Locate the cell with the specified text and output its (X, Y) center coordinate. 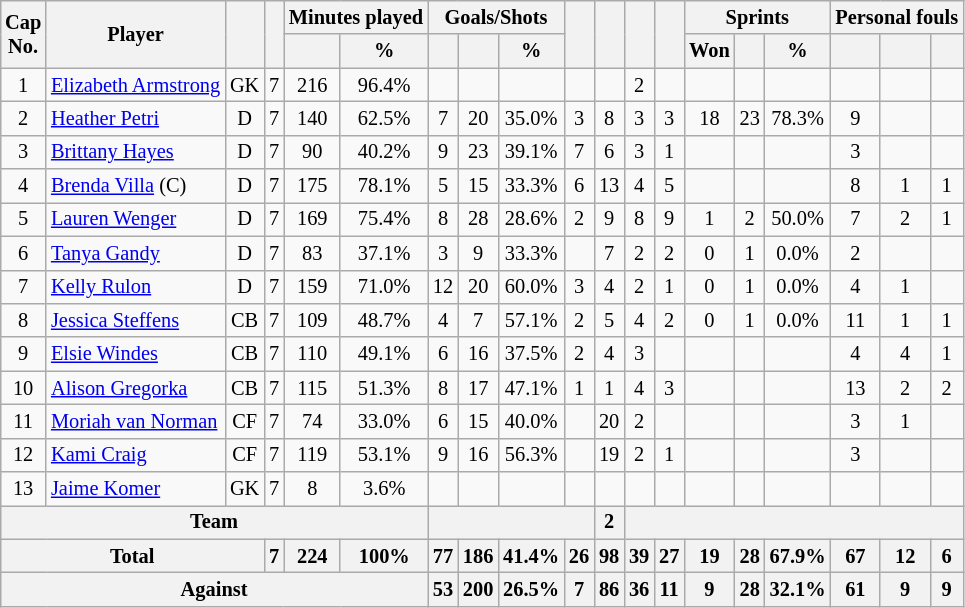
39.1% (531, 152)
Moriah van Norman (136, 421)
Player (136, 34)
115 (312, 388)
83 (312, 253)
60.0% (531, 287)
40.0% (531, 421)
96.4% (384, 85)
57.1% (531, 320)
Brittany Hayes (136, 152)
Jessica Steffens (136, 320)
186 (478, 556)
40.2% (384, 152)
Kami Craig (136, 455)
110 (312, 354)
77 (443, 556)
Heather Petri (136, 118)
78.1% (384, 186)
Elizabeth Armstrong (136, 85)
33.0% (384, 421)
41.4% (531, 556)
75.4% (384, 219)
50.0% (798, 219)
Tanya Gandy (136, 253)
17 (478, 388)
Kelly Rulon (136, 287)
18 (709, 118)
56.3% (531, 455)
98 (609, 556)
53.1% (384, 455)
Lauren Wenger (136, 219)
37.1% (384, 253)
37.5% (531, 354)
169 (312, 219)
26.5% (531, 589)
140 (312, 118)
3.6% (384, 489)
36 (639, 589)
67.9% (798, 556)
51.3% (384, 388)
62.5% (384, 118)
119 (312, 455)
90 (312, 152)
CapNo. (23, 34)
Alison Gregorka (136, 388)
47.1% (531, 388)
10 (23, 388)
48.7% (384, 320)
61 (855, 589)
Jaime Komer (136, 489)
28.6% (531, 219)
224 (312, 556)
Team (214, 522)
74 (312, 421)
78.3% (798, 118)
Minutes played (356, 17)
86 (609, 589)
175 (312, 186)
Against (214, 589)
Sprints (757, 17)
100% (384, 556)
49.1% (384, 354)
159 (312, 287)
32.1% (798, 589)
27 (669, 556)
216 (312, 85)
Brenda Villa (C) (136, 186)
200 (478, 589)
Elsie Windes (136, 354)
71.0% (384, 287)
67 (855, 556)
39 (639, 556)
Won (709, 51)
35.0% (531, 118)
Personal fouls (896, 17)
109 (312, 320)
Goals/Shots (496, 17)
26 (579, 556)
53 (443, 589)
Total (132, 556)
